For the text-containing cell, return its midpoint in [x, y] coordinate format. 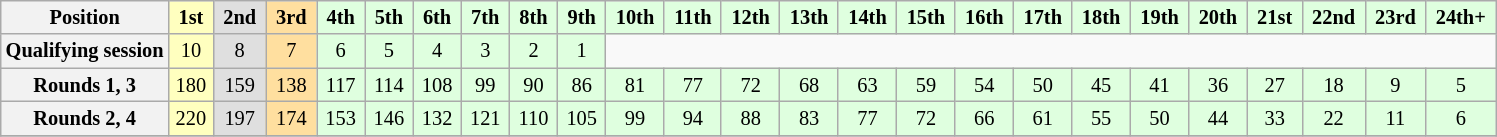
10th [635, 17]
16th [984, 17]
33 [1274, 118]
3rd [291, 17]
5th [389, 17]
15th [926, 17]
44 [1218, 118]
4 [437, 51]
1 [582, 51]
36 [1218, 85]
105 [582, 118]
174 [291, 118]
21st [1274, 17]
68 [809, 85]
83 [809, 118]
2nd [240, 17]
8th [533, 17]
61 [1043, 118]
41 [1159, 85]
153 [341, 118]
9th [582, 17]
11th [692, 17]
121 [485, 118]
54 [984, 85]
7th [485, 17]
159 [240, 85]
20th [1218, 17]
94 [692, 118]
66 [984, 118]
2 [533, 51]
11 [1396, 118]
45 [1101, 85]
Position [85, 17]
18 [1334, 85]
27 [1274, 85]
6th [437, 17]
138 [291, 85]
8 [240, 51]
17th [1043, 17]
7 [291, 51]
24th+ [1461, 17]
110 [533, 118]
220 [190, 118]
132 [437, 118]
90 [533, 85]
63 [867, 85]
108 [437, 85]
81 [635, 85]
3 [485, 51]
180 [190, 85]
88 [750, 118]
10 [190, 51]
22 [1334, 118]
13th [809, 17]
Rounds 2, 4 [85, 118]
22nd [1334, 17]
9 [1396, 85]
19th [1159, 17]
59 [926, 85]
18th [1101, 17]
4th [341, 17]
86 [582, 85]
Rounds 1, 3 [85, 85]
12th [750, 17]
55 [1101, 118]
114 [389, 85]
146 [389, 118]
197 [240, 118]
14th [867, 17]
117 [341, 85]
23rd [1396, 17]
1st [190, 17]
Qualifying session [85, 51]
